Identify which cell holds the provided text, then report its [x, y] central coordinate. 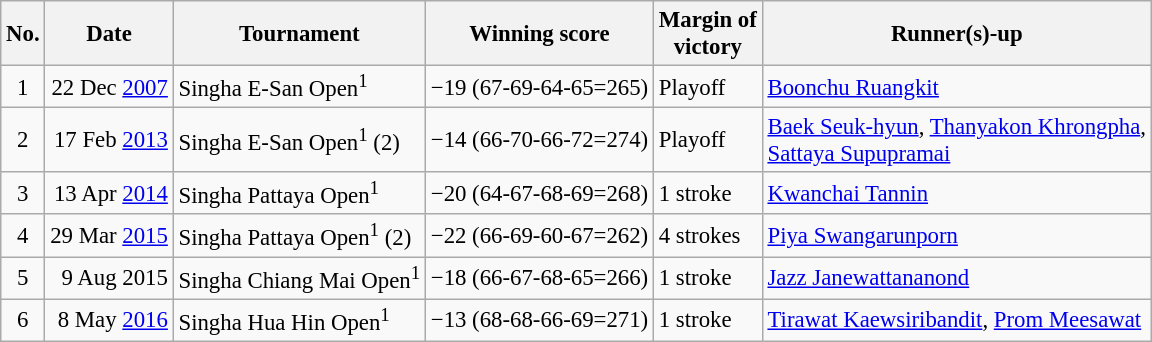
4 strokes [708, 235]
−18 (66-67-68-65=266) [539, 278]
Singha Hua Hin Open1 [299, 320]
Singha E-San Open1 (2) [299, 140]
Singha Pattaya Open1 (2) [299, 235]
8 May 2016 [109, 320]
Singha E-San Open1 [299, 87]
−14 (66-70-66-72=274) [539, 140]
Jazz Janewattananond [956, 278]
22 Dec 2007 [109, 87]
Singha Chiang Mai Open1 [299, 278]
4 [23, 235]
−22 (66-69-60-67=262) [539, 235]
Kwanchai Tannin [956, 193]
5 [23, 278]
29 Mar 2015 [109, 235]
6 [23, 320]
Boonchu Ruangkit [956, 87]
Singha Pattaya Open1 [299, 193]
Baek Seuk-hyun, Thanyakon Khrongpha, Sattaya Supupramai [956, 140]
Piya Swangarunporn [956, 235]
−20 (64-67-68-69=268) [539, 193]
−19 (67-69-64-65=265) [539, 87]
1 [23, 87]
No. [23, 34]
Tournament [299, 34]
Winning score [539, 34]
Runner(s)-up [956, 34]
3 [23, 193]
−13 (68-68-66-69=271) [539, 320]
9 Aug 2015 [109, 278]
Date [109, 34]
2 [23, 140]
17 Feb 2013 [109, 140]
13 Apr 2014 [109, 193]
Tirawat Kaewsiribandit, Prom Meesawat [956, 320]
Margin ofvictory [708, 34]
